Output the (X, Y) coordinate of the center of the cell containing the given text.  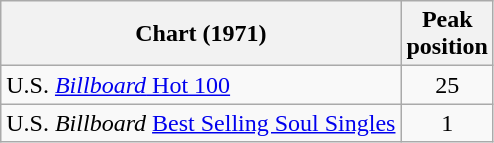
1 (447, 123)
Chart (1971) (201, 34)
25 (447, 85)
U.S. Billboard Hot 100 (201, 85)
U.S. Billboard Best Selling Soul Singles (201, 123)
Peakposition (447, 34)
